Scan for the cell matching the given text and deliver its (x, y) coordinate at center. 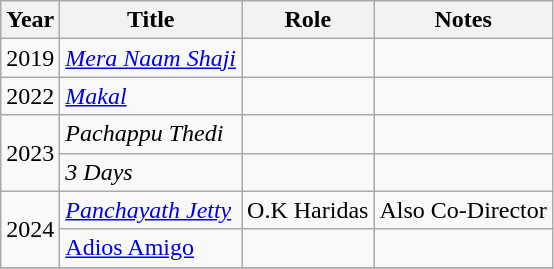
Mera Naam Shaji (151, 58)
Makal (151, 96)
Also Co-Director (463, 210)
2023 (30, 153)
Year (30, 20)
Pachappu Thedi (151, 134)
2019 (30, 58)
Notes (463, 20)
3 Days (151, 172)
Adios Amigo (151, 248)
Panchayath Jetty (151, 210)
Role (308, 20)
O.K Haridas (308, 210)
2022 (30, 96)
2024 (30, 229)
Title (151, 20)
